Identify which cell holds the provided text, then report its (x, y) central coordinate. 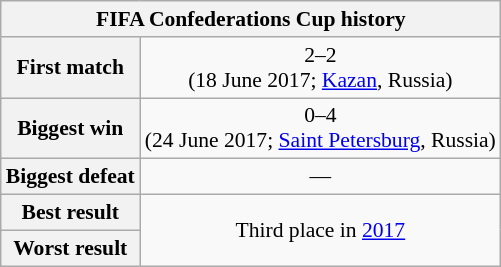
Worst result (70, 248)
Best result (70, 213)
0–4 (24 June 2017; Saint Petersburg, Russia) (320, 128)
Biggest win (70, 128)
First match (70, 68)
2–2 (18 June 2017; Kazan, Russia) (320, 68)
Third place in 2017 (320, 230)
Biggest defeat (70, 177)
— (320, 177)
FIFA Confederations Cup history (251, 19)
